Locate the cell with the specified text and output its [x, y] center coordinate. 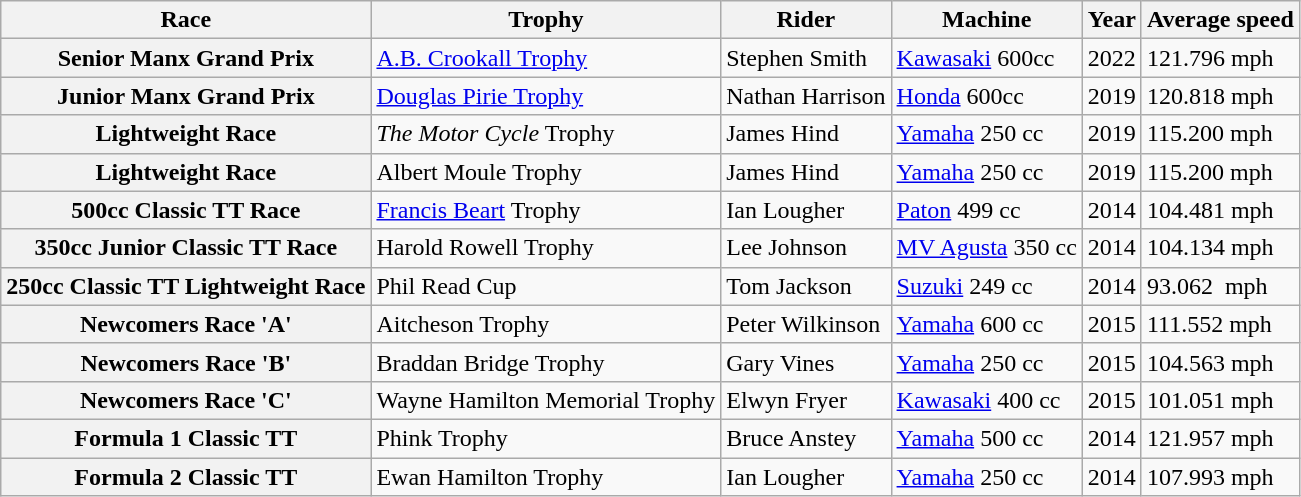
Phink Trophy [546, 438]
The Motor Cycle Trophy [546, 134]
Wayne Hamilton Memorial Trophy [546, 400]
Formula 1 Classic TT [186, 438]
Formula 2 Classic TT [186, 477]
Newcomers Race 'A' [186, 324]
Honda 600cc [986, 96]
Average speed [1220, 20]
Year [1112, 20]
2022 [1112, 58]
120.818 mph [1220, 96]
107.993 mph [1220, 477]
A.B. Crookall Trophy [546, 58]
Elwyn Fryer [806, 400]
Rider [806, 20]
500cc Classic TT Race [186, 210]
Race [186, 20]
Aitcheson Trophy [546, 324]
Kawasaki 400 cc [986, 400]
MV Agusta 350 cc [986, 248]
Senior Manx Grand Prix [186, 58]
Peter Wilkinson [806, 324]
104.134 mph [1220, 248]
Yamaha 600 cc [986, 324]
Machine [986, 20]
Lee Johnson [806, 248]
Ewan Hamilton Trophy [546, 477]
Suzuki 249 cc [986, 286]
101.051 mph [1220, 400]
250cc Classic TT Lightweight Race [186, 286]
104.481 mph [1220, 210]
Stephen Smith [806, 58]
121.796 mph [1220, 58]
Kawasaki 600cc [986, 58]
Newcomers Race 'C' [186, 400]
Harold Rowell Trophy [546, 248]
Gary Vines [806, 362]
Douglas Pirie Trophy [546, 96]
111.552 mph [1220, 324]
350cc Junior Classic TT Race [186, 248]
Albert Moule Trophy [546, 172]
93.062 mph [1220, 286]
Yamaha 500 cc [986, 438]
Newcomers Race 'B' [186, 362]
Nathan Harrison [806, 96]
Tom Jackson [806, 286]
Phil Read Cup [546, 286]
Braddan Bridge Trophy [546, 362]
Bruce Anstey [806, 438]
104.563 mph [1220, 362]
Junior Manx Grand Prix [186, 96]
Trophy [546, 20]
Francis Beart Trophy [546, 210]
Paton 499 cc [986, 210]
121.957 mph [1220, 438]
